Detect which cell encompasses the target text, then output its [x, y] center coordinate. 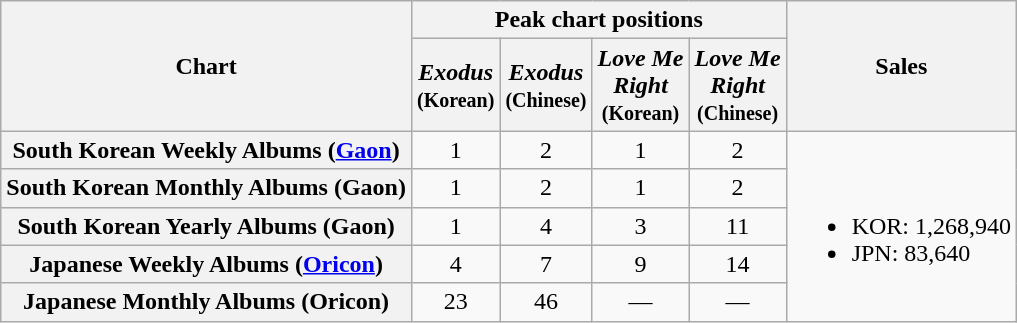
Chart [206, 66]
South Korean Weekly Albums (Gaon) [206, 150]
Love MeRight(Korean) [640, 85]
South Korean Yearly Albums (Gaon) [206, 226]
14 [738, 264]
3 [640, 226]
Japanese Monthly Albums (Oricon) [206, 302]
KOR: 1,268,940JPN: 83,640 [901, 226]
23 [455, 302]
Exodus(Korean) [455, 85]
Love MeRight(Chinese) [738, 85]
9 [640, 264]
Sales [901, 66]
11 [738, 226]
7 [546, 264]
Japanese Weekly Albums (Oricon) [206, 264]
46 [546, 302]
South Korean Monthly Albums (Gaon) [206, 188]
Peak chart positions [598, 20]
Exodus(Chinese) [546, 85]
